Provide the (X, Y) coordinate of the cell's center where the given text is located.  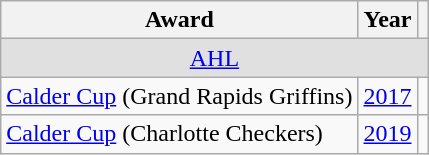
Calder Cup (Grand Rapids Griffins) (180, 96)
Calder Cup (Charlotte Checkers) (180, 134)
Year (388, 20)
Award (180, 20)
2019 (388, 134)
2017 (388, 96)
AHL (214, 58)
